Scan for the cell matching the given text and deliver its (X, Y) coordinate at center. 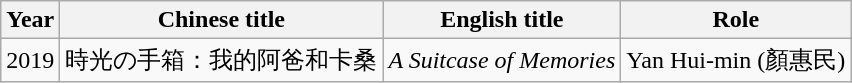
2019 (30, 60)
Yan Hui-min (顏惠民) (736, 60)
時光の手箱：我的阿爸和卡桑 (222, 60)
English title (502, 20)
Year (30, 20)
Chinese title (222, 20)
A Suitcase of Memories (502, 60)
Role (736, 20)
